Output the (X, Y) coordinate of the center of the cell containing the given text.  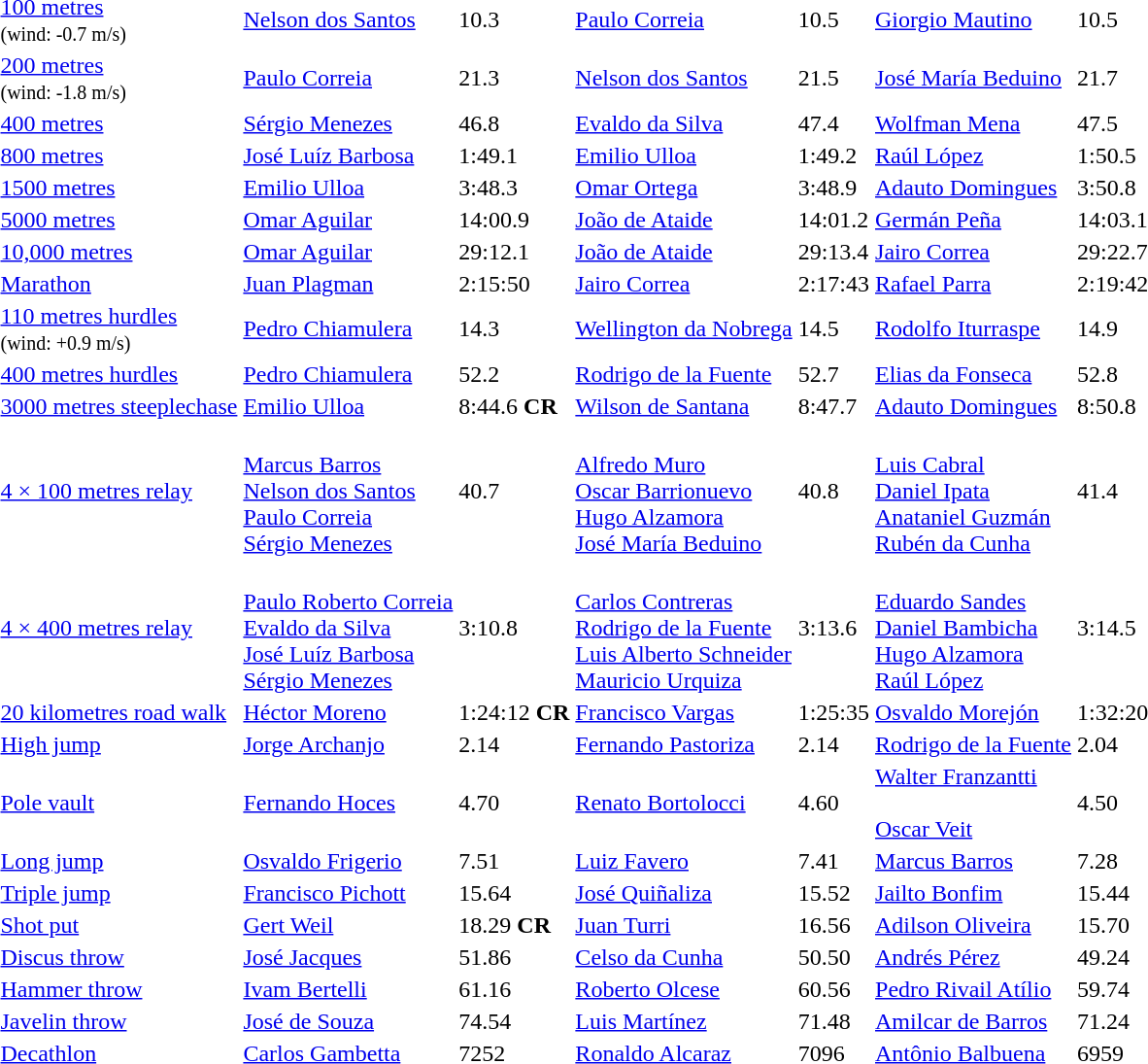
14.5 (833, 328)
Héctor Moreno (348, 712)
José Quiñaliza (684, 893)
Adilson Oliveira (973, 925)
Amilcar de Barros (973, 1021)
71.48 (833, 1021)
1:49.2 (833, 155)
21.5 (833, 78)
Osvaldo Frigerio (348, 861)
Fernando Pastoriza (684, 744)
29:12.1 (515, 252)
51.86 (515, 957)
Eduardo SandesDaniel BambichaHugo AlzamoraRaúl López (973, 628)
Rodolfo Iturraspe (973, 328)
Juan Turri (684, 925)
7.41 (833, 861)
47.4 (833, 123)
Luis CabralDaniel IpataAnataniel GuzmánRubén da Cunha (973, 491)
1:24:12 CR (515, 712)
Francisco Vargas (684, 712)
Jorge Archanjo (348, 744)
50.50 (833, 957)
52.2 (515, 374)
Rafael Parra (973, 284)
Roberto Olcese (684, 989)
Osvaldo Morejón (973, 712)
Wolfman Mena (973, 123)
Carlos ContrerasRodrigo de la FuenteLuis Alberto SchneiderMauricio Urquiza (684, 628)
Nelson dos Santos (684, 78)
3:48.3 (515, 188)
1:49.1 (515, 155)
40.8 (833, 491)
José de Souza (348, 1021)
Raúl López (973, 155)
Germán Peña (973, 220)
14.3 (515, 328)
Sérgio Menezes (348, 123)
7.51 (515, 861)
3:10.8 (515, 628)
15.64 (515, 893)
Pedro Rivail Atílio (973, 989)
40.7 (515, 491)
Paulo Correia (348, 78)
José María Beduino (973, 78)
Juan Plagman (348, 284)
Andrés Pérez (973, 957)
14:01.2 (833, 220)
Luis Martínez (684, 1021)
Luiz Favero (684, 861)
3:48.9 (833, 188)
José Jacques (348, 957)
1:25:35 (833, 712)
Gert Weil (348, 925)
52.7 (833, 374)
3:13.6 (833, 628)
Jailto Bonfim (973, 893)
Elias da Fonseca (973, 374)
Renato Bortolocci (684, 803)
4.60 (833, 803)
16.56 (833, 925)
Ivam Bertelli (348, 989)
Wellington da Nobrega (684, 328)
8:47.7 (833, 406)
8:44.6 CR (515, 406)
Francisco Pichott (348, 893)
Wilson de Santana (684, 406)
Celso da Cunha (684, 957)
46.8 (515, 123)
60.56 (833, 989)
4.70 (515, 803)
2:15:50 (515, 284)
2:17:43 (833, 284)
14:00.9 (515, 220)
21.3 (515, 78)
74.54 (515, 1021)
Walter Franzantti Oscar Veit (973, 803)
15.52 (833, 893)
Marcus BarrosNelson dos SantosPaulo CorreiaSérgio Menezes (348, 491)
Marcus Barros (973, 861)
29:13.4 (833, 252)
Omar Ortega (684, 188)
61.16 (515, 989)
Evaldo da Silva (684, 123)
18.29 CR (515, 925)
José Luíz Barbosa (348, 155)
Paulo Roberto CorreiaEvaldo da SilvaJosé Luíz BarbosaSérgio Menezes (348, 628)
Fernando Hoces (348, 803)
Alfredo MuroOscar BarrionuevoHugo AlzamoraJosé María Beduino (684, 491)
